Output the (x, y) coordinate of the center of the cell containing the given text.  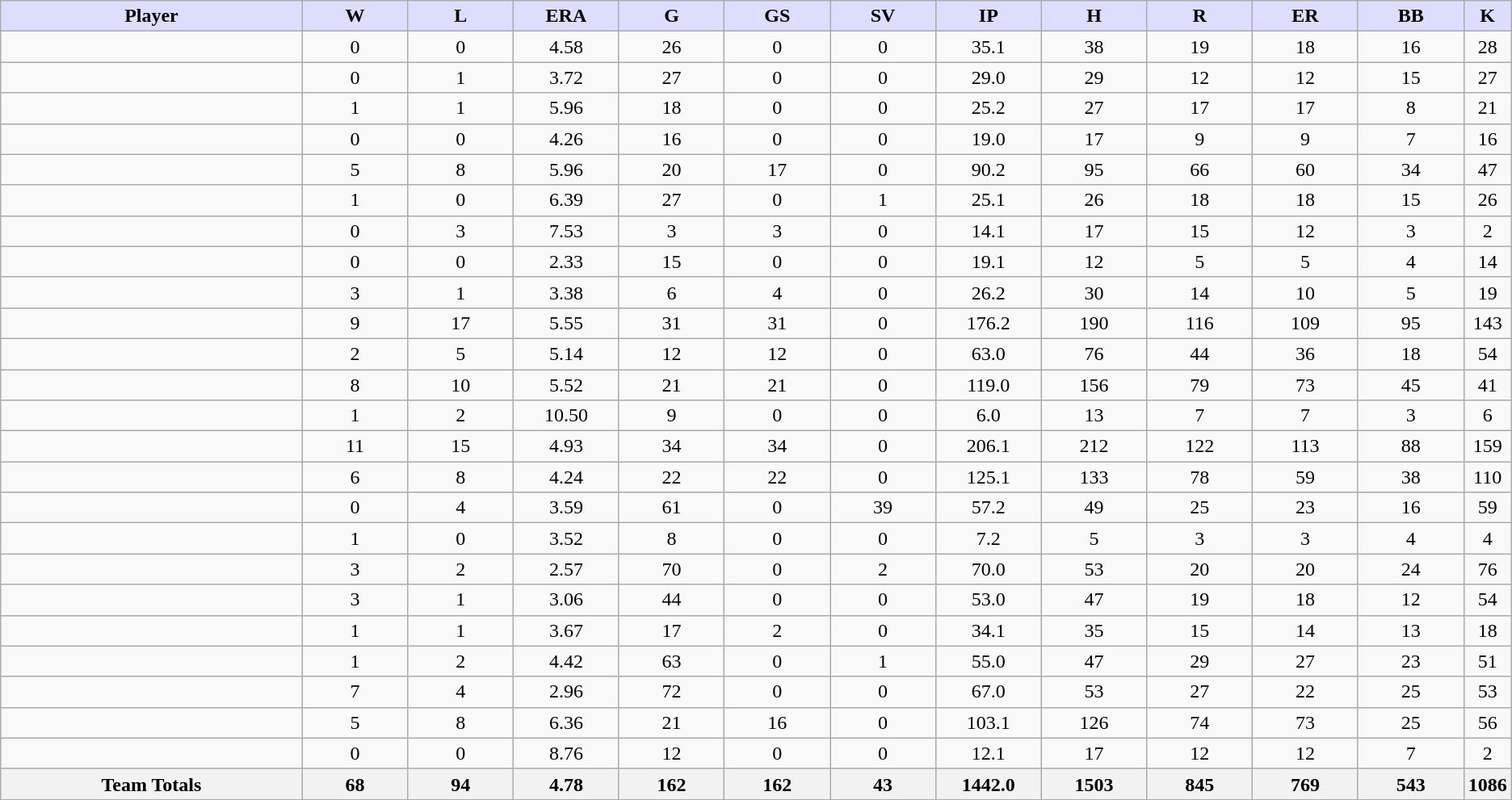
2.96 (567, 692)
845 (1200, 784)
90.2 (989, 170)
G (672, 16)
35.1 (989, 47)
26.2 (989, 292)
6.36 (567, 723)
70 (672, 569)
67.0 (989, 692)
4.24 (567, 477)
25.2 (989, 108)
103.1 (989, 723)
1442.0 (989, 784)
2.57 (567, 569)
6.0 (989, 416)
60 (1305, 170)
176.2 (989, 323)
7.2 (989, 538)
28 (1488, 47)
4.58 (567, 47)
4.26 (567, 139)
W (355, 16)
4.93 (567, 446)
113 (1305, 446)
19.0 (989, 139)
159 (1488, 446)
5.55 (567, 323)
49 (1094, 508)
5.14 (567, 354)
3.38 (567, 292)
57.2 (989, 508)
45 (1410, 385)
34.1 (989, 630)
190 (1094, 323)
Team Totals (152, 784)
10.50 (567, 416)
3.72 (567, 77)
8.76 (567, 753)
109 (1305, 323)
78 (1200, 477)
19.1 (989, 262)
63 (672, 661)
143 (1488, 323)
30 (1094, 292)
3.52 (567, 538)
4.78 (567, 784)
IP (989, 16)
94 (460, 784)
3.67 (567, 630)
1503 (1094, 784)
5.52 (567, 385)
11 (355, 446)
K (1488, 16)
126 (1094, 723)
4.42 (567, 661)
125.1 (989, 477)
53.0 (989, 600)
79 (1200, 385)
61 (672, 508)
212 (1094, 446)
R (1200, 16)
ER (1305, 16)
51 (1488, 661)
156 (1094, 385)
BB (1410, 16)
68 (355, 784)
72 (672, 692)
74 (1200, 723)
55.0 (989, 661)
56 (1488, 723)
25.1 (989, 200)
35 (1094, 630)
6.39 (567, 200)
110 (1488, 477)
2.33 (567, 262)
116 (1200, 323)
206.1 (989, 446)
12.1 (989, 753)
H (1094, 16)
39 (884, 508)
43 (884, 784)
29.0 (989, 77)
769 (1305, 784)
543 (1410, 784)
122 (1200, 446)
119.0 (989, 385)
3.06 (567, 600)
7.53 (567, 231)
66 (1200, 170)
41 (1488, 385)
88 (1410, 446)
14.1 (989, 231)
36 (1305, 354)
133 (1094, 477)
ERA (567, 16)
GS (777, 16)
1086 (1488, 784)
L (460, 16)
70.0 (989, 569)
SV (884, 16)
3.59 (567, 508)
63.0 (989, 354)
Player (152, 16)
24 (1410, 569)
